For the text-containing cell, return its midpoint in [x, y] coordinate format. 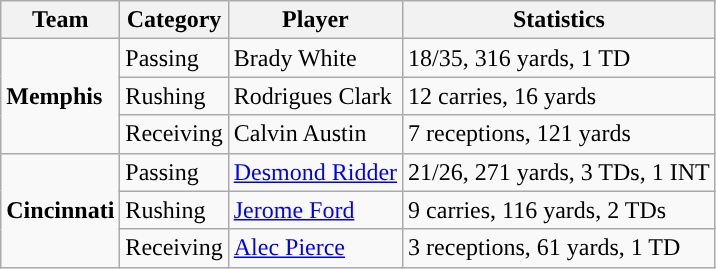
Memphis [60, 96]
Rodrigues Clark [315, 96]
Desmond Ridder [315, 172]
Statistics [560, 20]
Team [60, 20]
21/26, 271 yards, 3 TDs, 1 INT [560, 172]
Cincinnati [60, 210]
9 carries, 116 yards, 2 TDs [560, 210]
Player [315, 20]
Alec Pierce [315, 248]
Calvin Austin [315, 134]
Brady White [315, 58]
Category [174, 20]
12 carries, 16 yards [560, 96]
7 receptions, 121 yards [560, 134]
3 receptions, 61 yards, 1 TD [560, 248]
18/35, 316 yards, 1 TD [560, 58]
Jerome Ford [315, 210]
